Search for the cell housing the specified text and yield its [x, y] center coordinate. 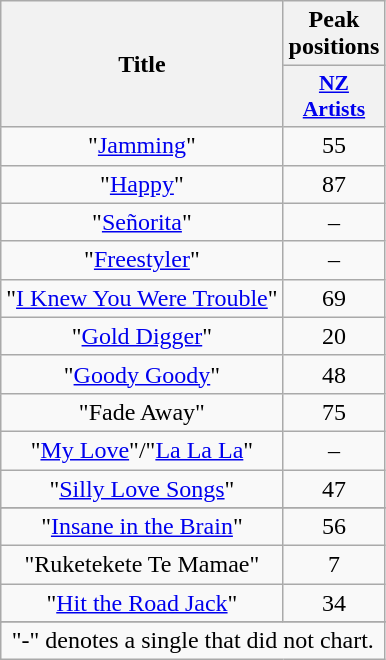
7 [334, 565]
"Silly Love Songs" [142, 489]
56 [334, 527]
87 [334, 184]
"Gold Digger" [142, 336]
"Fade Away" [142, 412]
"Jamming" [142, 146]
48 [334, 374]
Peak positions [334, 34]
NZ Artists [334, 96]
"Goody Goody" [142, 374]
"I Knew You Were Trouble" [142, 298]
Title [142, 64]
20 [334, 336]
"Freestyler" [142, 260]
"-" denotes a single that did not chart. [193, 641]
69 [334, 298]
"My Love"/"La La La" [142, 450]
47 [334, 489]
"Happy" [142, 184]
"Insane in the Brain" [142, 527]
"Ruketekete Te Mamae" [142, 565]
"Señorita" [142, 222]
"Hit the Road Jack" [142, 603]
34 [334, 603]
75 [334, 412]
55 [334, 146]
